Extract the (x, y) coordinate from the center of the cell holding the provided text.  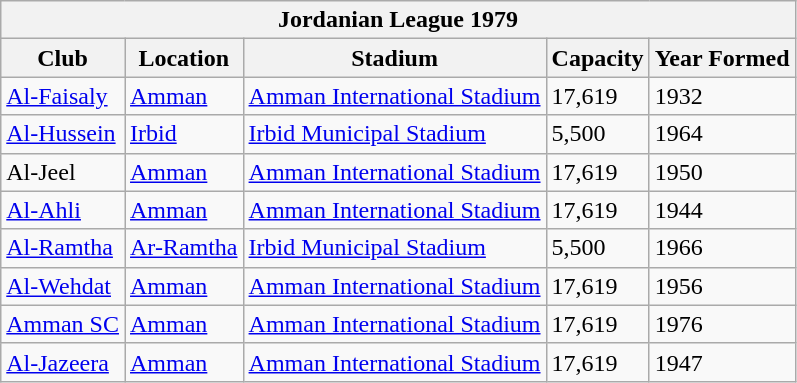
Ar-Ramtha (184, 248)
Al-Jazeera (63, 362)
1976 (722, 324)
1964 (722, 134)
Al-Hussein (63, 134)
Year Formed (722, 58)
1932 (722, 96)
1944 (722, 210)
Capacity (598, 58)
Stadium (394, 58)
Location (184, 58)
Al-Ahli (63, 210)
Club (63, 58)
Amman SC (63, 324)
1966 (722, 248)
1956 (722, 286)
1950 (722, 172)
Al-Faisaly (63, 96)
Al-Ramtha (63, 248)
Al-Wehdat (63, 286)
Al-Jeel (63, 172)
Jordanian League 1979 (398, 20)
Irbid (184, 134)
1947 (722, 362)
